Extract the (x, y) coordinate from the center of the cell holding the provided text.  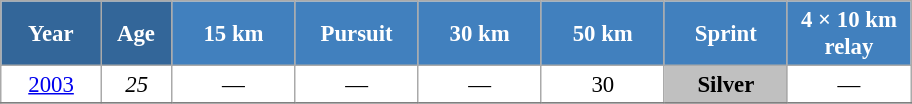
Silver (726, 85)
2003 (52, 85)
15 km (234, 34)
Pursuit (356, 34)
30 km (480, 34)
Sprint (726, 34)
Year (52, 34)
50 km (602, 34)
Age (136, 34)
4 × 10 km relay (848, 34)
25 (136, 85)
30 (602, 85)
